Provide the (x, y) coordinate of the cell's center where the given text is located.  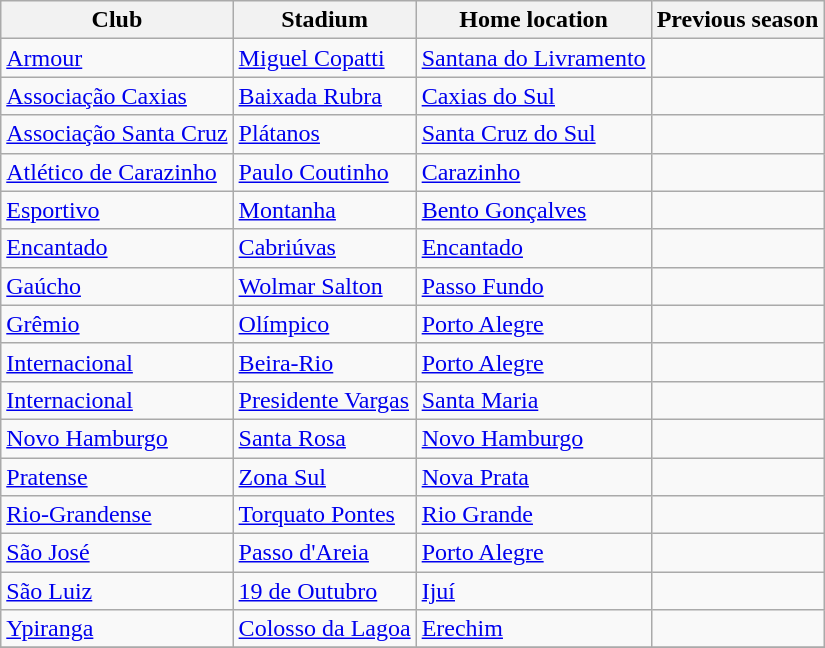
Caxias do Sul (534, 96)
Carazinho (534, 172)
Rio-Grandense (117, 515)
Cabriúvas (324, 248)
Ijuí (534, 591)
Nova Prata (534, 477)
Passo d'Areia (324, 553)
Associação Santa Cruz (117, 134)
Zona Sul (324, 477)
Beira-Rio (324, 362)
Paulo Coutinho (324, 172)
Pratense (117, 477)
Armour (117, 58)
São Luiz (117, 591)
Montanha (324, 210)
Stadium (324, 20)
Plátanos (324, 134)
Gaúcho (117, 286)
Passo Fundo (534, 286)
19 de Outubro (324, 591)
Club (117, 20)
Miguel Copatti (324, 58)
Esportivo (117, 210)
Ypiranga (117, 629)
Santana do Livramento (534, 58)
Atlético de Carazinho (117, 172)
Erechim (534, 629)
Grêmio (117, 324)
Wolmar Salton (324, 286)
São José (117, 553)
Bento Gonçalves (534, 210)
Presidente Vargas (324, 400)
Home location (534, 20)
Olímpico (324, 324)
Previous season (738, 20)
Baixada Rubra (324, 96)
Rio Grande (534, 515)
Associação Caxias (117, 96)
Torquato Pontes (324, 515)
Santa Cruz do Sul (534, 134)
Santa Maria (534, 400)
Santa Rosa (324, 438)
Colosso da Lagoa (324, 629)
